From the cell containing the given text, extract its center point as [x, y] coordinate. 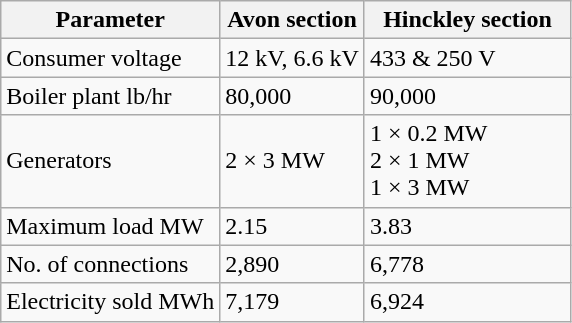
1 × 0.2 MW2 × 1 MW1 × 3 MW [467, 161]
7,179 [292, 302]
Consumer voltage [110, 58]
Avon section [292, 20]
90,000 [467, 96]
6,924 [467, 302]
Boiler plant lb/hr [110, 96]
Hinckley section [467, 20]
6,778 [467, 264]
12 kV, 6.6 kV [292, 58]
Parameter [110, 20]
Maximum load MW [110, 226]
No. of connections [110, 264]
80,000 [292, 96]
2 × 3 MW [292, 161]
433 & 250 V [467, 58]
2.15 [292, 226]
Generators [110, 161]
3.83 [467, 226]
Electricity sold MWh [110, 302]
2,890 [292, 264]
